Return (X, Y) of the center of cell containing provided text 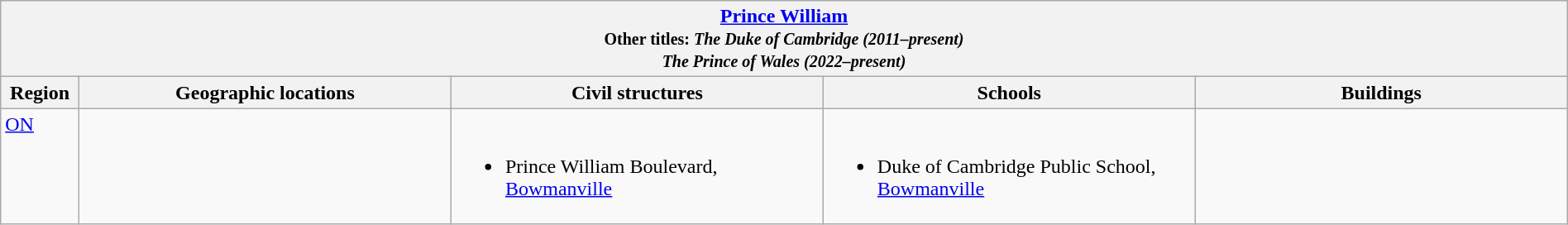
Region (40, 93)
Geographic locations (265, 93)
ON (40, 166)
Prince WilliamOther titles: The Duke of Cambridge (2011–present)The Prince of Wales (2022–present) (784, 39)
Prince William Boulevard, Bowmanville (637, 166)
Duke of Cambridge Public School, Bowmanville (1009, 166)
Civil structures (637, 93)
Schools (1009, 93)
Buildings (1381, 93)
